Return the (X, Y) coordinate for the center point of the cell that contains the specified text.  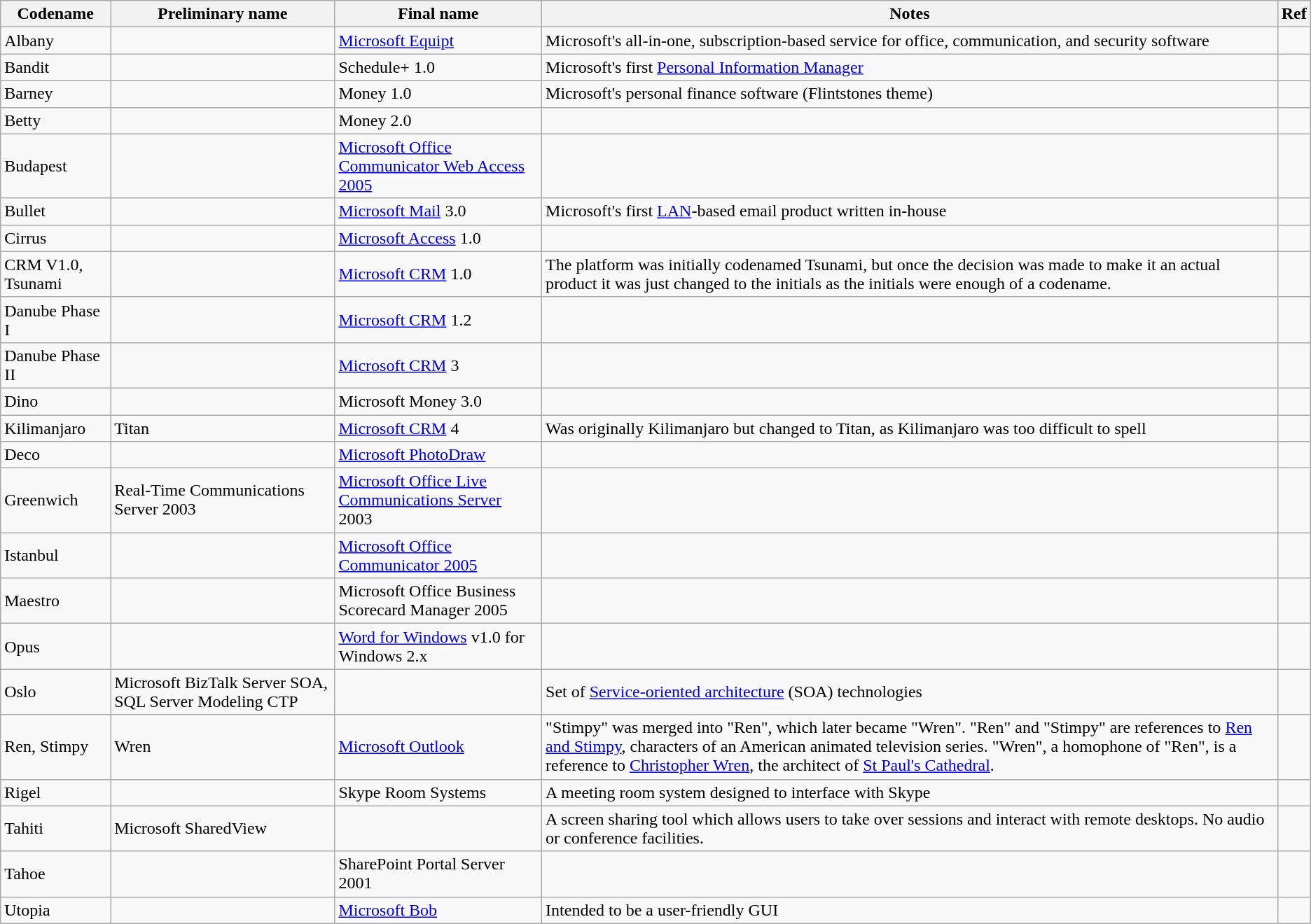
Microsoft Office Communicator Web Access 2005 (438, 166)
Titan (223, 428)
Rigel (56, 792)
Bullet (56, 211)
Utopia (56, 910)
Microsoft Access 1.0 (438, 238)
Tahoe (56, 874)
Microsoft's first LAN-based email product written in-house (910, 211)
Was originally Kilimanjaro but changed to Titan, as Kilimanjaro was too difficult to spell (910, 428)
Final name (438, 14)
Istanbul (56, 556)
A meeting room system designed to interface with Skype (910, 792)
Barney (56, 94)
Microsoft PhotoDraw (438, 455)
Notes (910, 14)
Microsoft Office Live Communications Server 2003 (438, 500)
Microsoft Mail 3.0 (438, 211)
Money 1.0 (438, 94)
Greenwich (56, 500)
Microsoft Money 3.0 (438, 401)
Microsoft's all-in-one, subscription-based service for office, communication, and security software (910, 41)
Set of Service-oriented architecture (SOA) technologies (910, 692)
Microsoft Office Business Scorecard Manager 2005 (438, 601)
Preliminary name (223, 14)
Microsoft CRM 1.0 (438, 274)
Cirrus (56, 238)
Danube Phase II (56, 365)
Microsoft CRM 4 (438, 428)
CRM V1.0, Tsunami (56, 274)
Dino (56, 401)
Word for Windows v1.0 for Windows 2.x (438, 647)
Microsoft Outlook (438, 747)
Codename (56, 14)
A screen sharing tool which allows users to take over sessions and interact with remote desktops. No audio or conference facilities. (910, 829)
Money 2.0 (438, 120)
Bandit (56, 67)
Microsoft BizTalk Server SOA, SQL Server Modeling CTP (223, 692)
SharePoint Portal Server 2001 (438, 874)
Schedule+ 1.0 (438, 67)
Ref (1294, 14)
Microsoft CRM 1.2 (438, 319)
Wren (223, 747)
Microsoft SharedView (223, 829)
Microsoft Office Communicator 2005 (438, 556)
Deco (56, 455)
Skype Room Systems (438, 792)
Maestro (56, 601)
Tahiti (56, 829)
Ren, Stimpy (56, 747)
Budapest (56, 166)
Real-Time Communications Server 2003 (223, 500)
Albany (56, 41)
Microsoft's personal finance software (Flintstones theme) (910, 94)
Betty (56, 120)
Kilimanjaro (56, 428)
Intended to be a user-friendly GUI (910, 910)
Microsoft Bob (438, 910)
Oslo (56, 692)
Microsoft CRM 3 (438, 365)
Microsoft's first Personal Information Manager (910, 67)
Danube Phase I (56, 319)
Opus (56, 647)
Microsoft Equipt (438, 41)
